Detect which cell encompasses the target text, then output its (x, y) center coordinate. 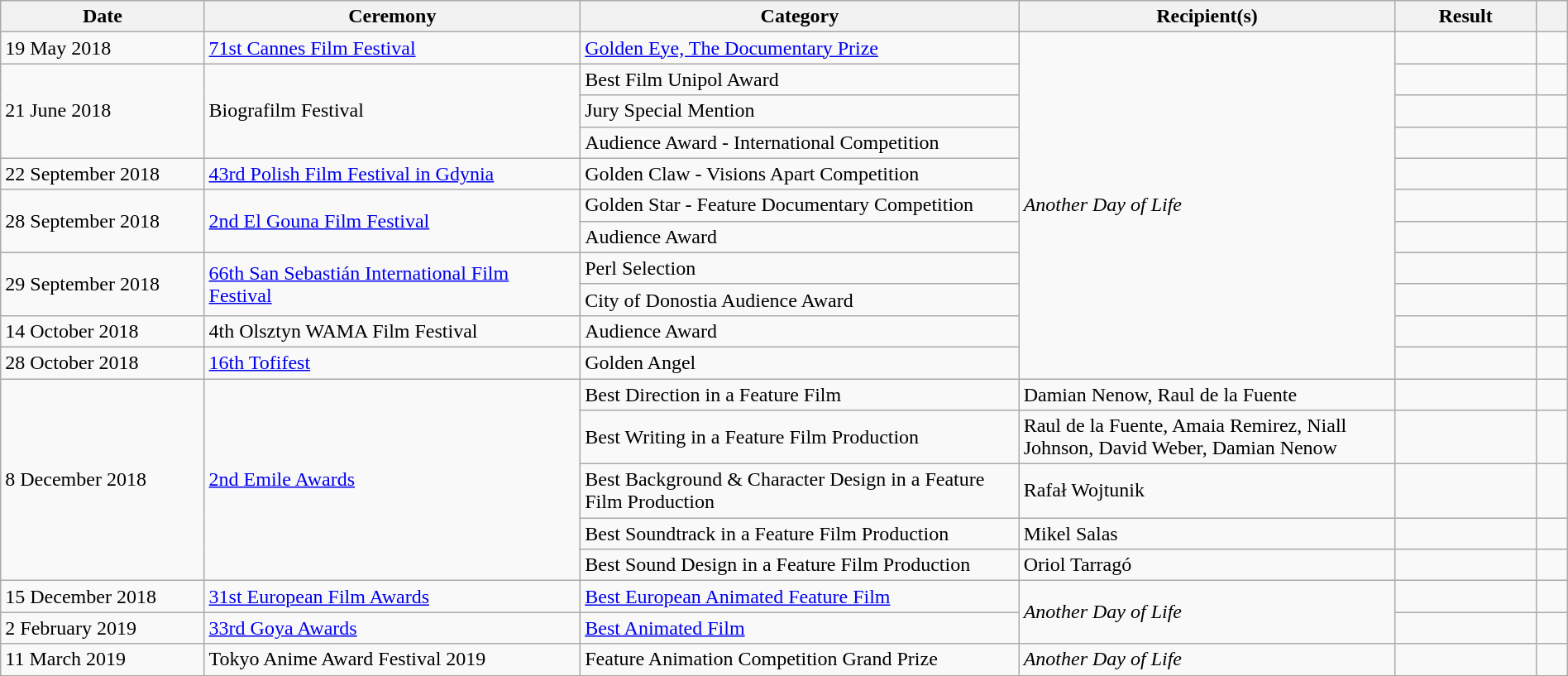
2nd Emile Awards (392, 480)
Result (1465, 17)
Best Direction in a Feature Film (800, 395)
29 September 2018 (103, 284)
Best Animated Film (800, 628)
Golden Star - Feature Documentary Competition (800, 205)
City of Donostia Audience Award (800, 300)
Tokyo Anime Award Festival 2019 (392, 659)
19 May 2018 (103, 48)
11 March 2019 (103, 659)
66th San Sebastián International Film Festival (392, 284)
Best Soundtrack in a Feature Film Production (800, 534)
Category (800, 17)
Perl Selection (800, 268)
71st Cannes Film Festival (392, 48)
2 February 2019 (103, 628)
Golden Eye, The Documentary Prize (800, 48)
43rd Polish Film Festival in Gdynia (392, 174)
16th Tofifest (392, 362)
Best Sound Design in a Feature Film Production (800, 565)
4th Olsztyn WAMA Film Festival (392, 331)
15 December 2018 (103, 597)
Damian Nenow, Raul de la Fuente (1207, 395)
21 June 2018 (103, 111)
Best European Animated Feature Film (800, 597)
Date (103, 17)
28 September 2018 (103, 221)
8 December 2018 (103, 480)
Raul de la Fuente, Amaia Remirez, Niall Johnson, David Weber, Damian Nenow (1207, 437)
Ceremony (392, 17)
Biografilm Festival (392, 111)
Audience Award - International Competition (800, 142)
28 October 2018 (103, 362)
Best Writing in a Feature Film Production (800, 437)
Rafał Wojtunik (1207, 491)
Golden Angel (800, 362)
Mikel Salas (1207, 534)
33rd Goya Awards (392, 628)
Jury Special Mention (800, 111)
14 October 2018 (103, 331)
Golden Claw - Visions Apart Competition (800, 174)
31st European Film Awards (392, 597)
22 September 2018 (103, 174)
Best Film Unipol Award (800, 79)
Oriol Tarragó (1207, 565)
Feature Animation Competition Grand Prize (800, 659)
2nd El Gouna Film Festival (392, 221)
Recipient(s) (1207, 17)
Best Background & Character Design in a Feature Film Production (800, 491)
